Provide the (X, Y) coordinate of the cell's center where the given text is located.  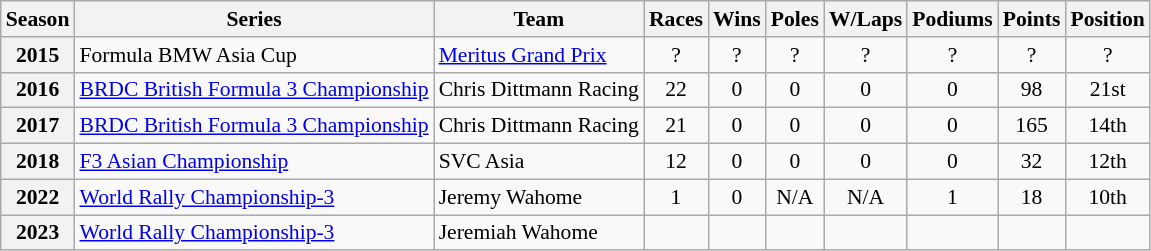
10th (1107, 197)
Jeremy Wahome (539, 197)
Meritus Grand Prix (539, 55)
2022 (38, 197)
Series (254, 19)
165 (1032, 126)
Races (676, 19)
W/Laps (866, 19)
12 (676, 162)
Position (1107, 19)
Podiums (952, 19)
Poles (795, 19)
32 (1032, 162)
SVC Asia (539, 162)
12th (1107, 162)
F3 Asian Championship (254, 162)
22 (676, 90)
2018 (38, 162)
Team (539, 19)
18 (1032, 197)
2017 (38, 126)
Wins (737, 19)
Formula BMW Asia Cup (254, 55)
98 (1032, 90)
Season (38, 19)
Jeremiah Wahome (539, 233)
2023 (38, 233)
14th (1107, 126)
2015 (38, 55)
2016 (38, 90)
21st (1107, 90)
21 (676, 126)
Points (1032, 19)
